Search for the cell housing the specified text and yield its [X, Y] center coordinate. 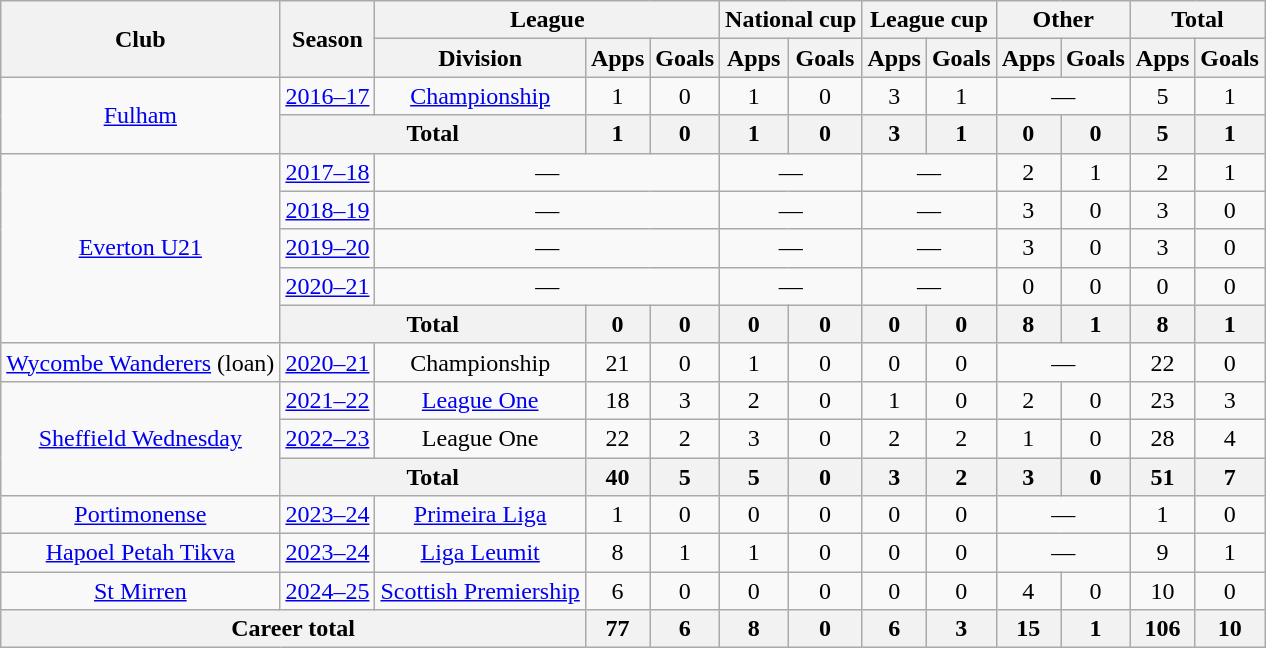
23 [1162, 400]
106 [1162, 629]
2018–19 [328, 210]
Liga Leumit [480, 553]
28 [1162, 438]
League [548, 20]
18 [617, 400]
Primeira Liga [480, 515]
Other [1063, 20]
7 [1230, 477]
21 [617, 362]
9 [1162, 553]
15 [1028, 629]
St Mirren [140, 591]
Everton U21 [140, 248]
Fulham [140, 115]
2016–17 [328, 96]
2017–18 [328, 172]
Hapoel Petah Tikva [140, 553]
Career total [294, 629]
Wycombe Wanderers (loan) [140, 362]
Division [480, 58]
2021–22 [328, 400]
51 [1162, 477]
40 [617, 477]
2024–25 [328, 591]
Scottish Premiership [480, 591]
National cup [791, 20]
Sheffield Wednesday [140, 438]
Portimonense [140, 515]
77 [617, 629]
2022–23 [328, 438]
2019–20 [328, 248]
Season [328, 39]
League cup [929, 20]
Club [140, 39]
